Search for the cell housing the specified text and yield its (x, y) center coordinate. 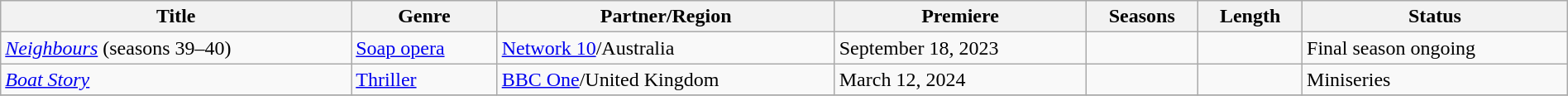
Length (1250, 17)
Thriller (424, 79)
September 18, 2023 (960, 48)
Genre (424, 17)
Soap opera (424, 48)
Miniseries (1436, 79)
March 12, 2024 (960, 79)
Seasons (1142, 17)
Neighbours (seasons 39–40) (176, 48)
Partner/Region (666, 17)
Status (1436, 17)
Network 10/Australia (666, 48)
Title (176, 17)
BBC One/United Kingdom (666, 79)
Premiere (960, 17)
Final season ongoing (1436, 48)
Boat Story (176, 79)
